From the cell containing the given text, extract its center point as [x, y] coordinate. 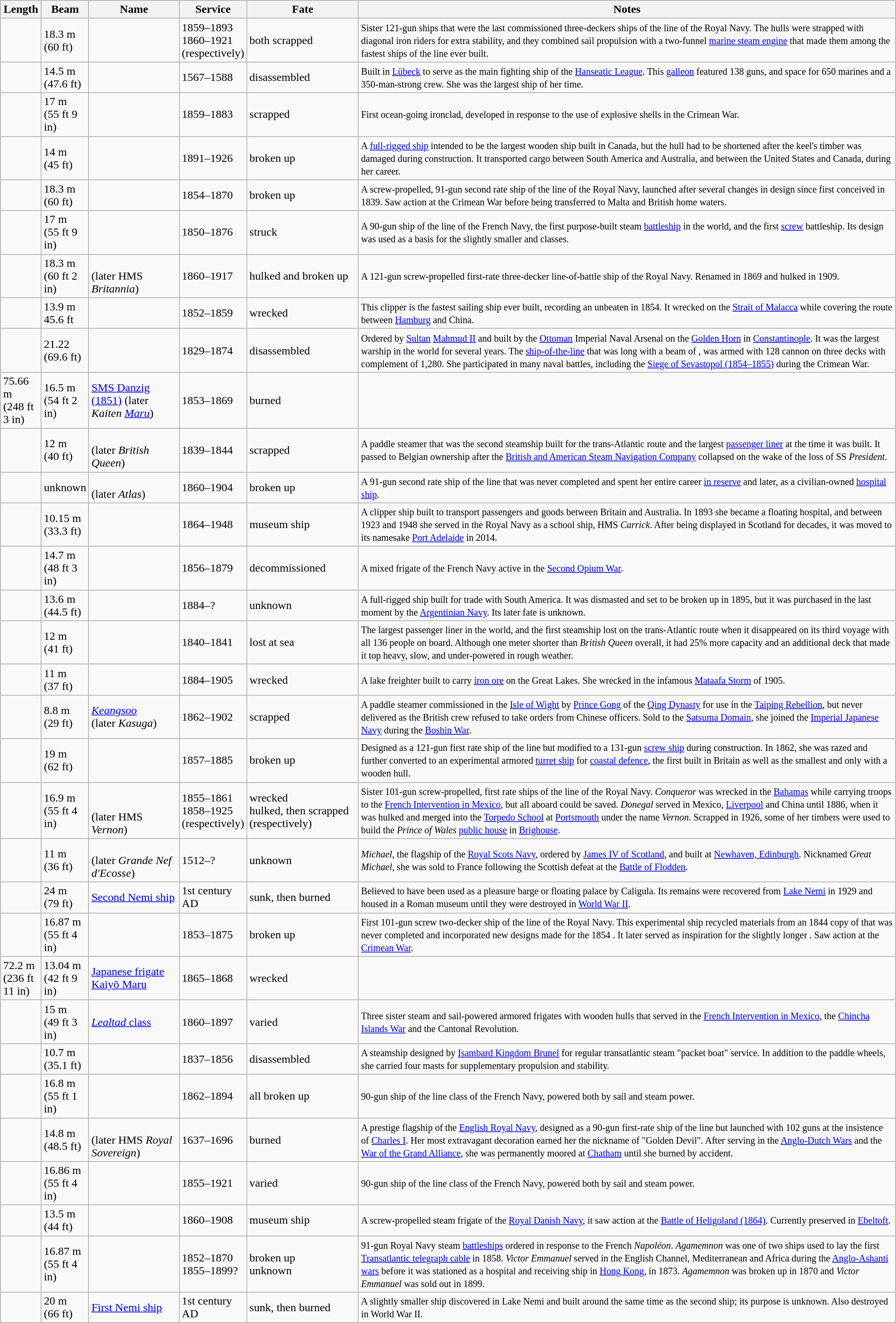
1860–1904 [213, 487]
1852–1859 [213, 313]
24 m (79 ft) [65, 897]
1837–1856 [213, 1059]
Fate [303, 9]
1860–1917 [213, 276]
16.86 m(55 ft 4 in) [65, 1183]
1855–18611858–1925(respectively) [213, 810]
72.2 m(236 ft 11 in) [21, 978]
1852–18701855–1899? [213, 1264]
1512–? [213, 860]
10.15 m(33.3 ft) [65, 525]
struck [303, 232]
14 m(45 ft) [65, 158]
1853–1875 [213, 935]
Japanese frigate Kaiyō Maru [134, 978]
lost at sea [303, 643]
A mixed frigate of the French Navy active in the Second Opium War. [627, 568]
1855–1921 [213, 1183]
Beam [65, 9]
14.5 m(47.6 ft) [65, 78]
18.3 m(60 ft 2 in) [65, 276]
1859–1883 [213, 115]
13.5 m(44 ft) [65, 1221]
13.6 m(44.5 ft) [65, 606]
1891–1926 [213, 158]
10.7 m(35.1 ft) [65, 1059]
(later British Queen) [134, 450]
15 m(49 ft 3 in) [65, 1022]
A screw-propelled steam frigate of the Royal Danish Navy, it saw action at the Battle of Heligoland (1864). Currently preserved in Ebeltoft. [627, 1221]
14.7 m (48 ft 3 in) [65, 568]
1884–1905 [213, 679]
13.04 m(42 ft 9 in) [65, 978]
(later HMS Vernon) [134, 810]
broken upunknown [303, 1264]
19 m(62 ft) [65, 760]
Lealtad class [134, 1022]
11 m (37 ft) [65, 679]
1854–1870 [213, 195]
16.5 m(54 ft 2 in) [65, 400]
SMS Danzig (1851) (later Kaiten Maru) [134, 400]
1857–1885 [213, 760]
(later HMS Royal Sovereign) [134, 1139]
11 m (36 ft) [65, 860]
all broken up [303, 1096]
1862–1902 [213, 717]
1860–1908 [213, 1221]
Service [213, 9]
16.8 m(55 ft 1 in) [65, 1096]
hulked and broken up [303, 276]
1829–1874 [213, 350]
14.8 m(48.5 ft) [65, 1139]
(later HMS Britannia) [134, 276]
1865–1868 [213, 978]
both scrapped [303, 40]
Second Nemi ship [134, 897]
12 m(40 ft) [65, 450]
1637–1696 [213, 1139]
1850–1876 [213, 232]
21.22 (69.6 ft) [65, 350]
A 121-gun screw-propelled first-rate three-decker line-of-battle ship of the Royal Navy. Renamed in 1869 and hulked in 1909. [627, 276]
Notes [627, 9]
1840–1841 [213, 643]
A 91-gun second rate ship of the line that was never completed and spent her entire career in reserve and later, as a civilian-owned hospital ship. [627, 487]
1862–1894 [213, 1096]
1567–1588 [213, 78]
decommissioned [303, 568]
Name [134, 9]
1859–18931860–1921(respectively) [213, 40]
Length [21, 9]
12 m(41 ft) [65, 643]
First ocean-going ironclad, developed in response to the use of explosive shells in the Crimean War. [627, 115]
wreckedhulked, then scrapped(respectively) [303, 810]
(later Atlas) [134, 487]
8.8 m(29 ft) [65, 717]
(later Grande Nef d'Ecosse) [134, 860]
75.66 m(248 ft 3 in) [21, 400]
13.9 m45.6 ft [65, 313]
1860–1897 [213, 1022]
1884–? [213, 606]
20 m(66 ft) [65, 1308]
1856–1879 [213, 568]
First Nemi ship [134, 1308]
1864–1948 [213, 525]
A lake freighter built to carry iron ore on the Great Lakes. She wrecked in the infamous Mataafa Storm of 1905. [627, 679]
1853–1869 [213, 400]
1839–1844 [213, 450]
16.9 m(55 ft 4 in) [65, 810]
Keangsoo(later Kasuga) [134, 717]
